Provide the [X, Y] coordinate of the cell's center where the given text is located.  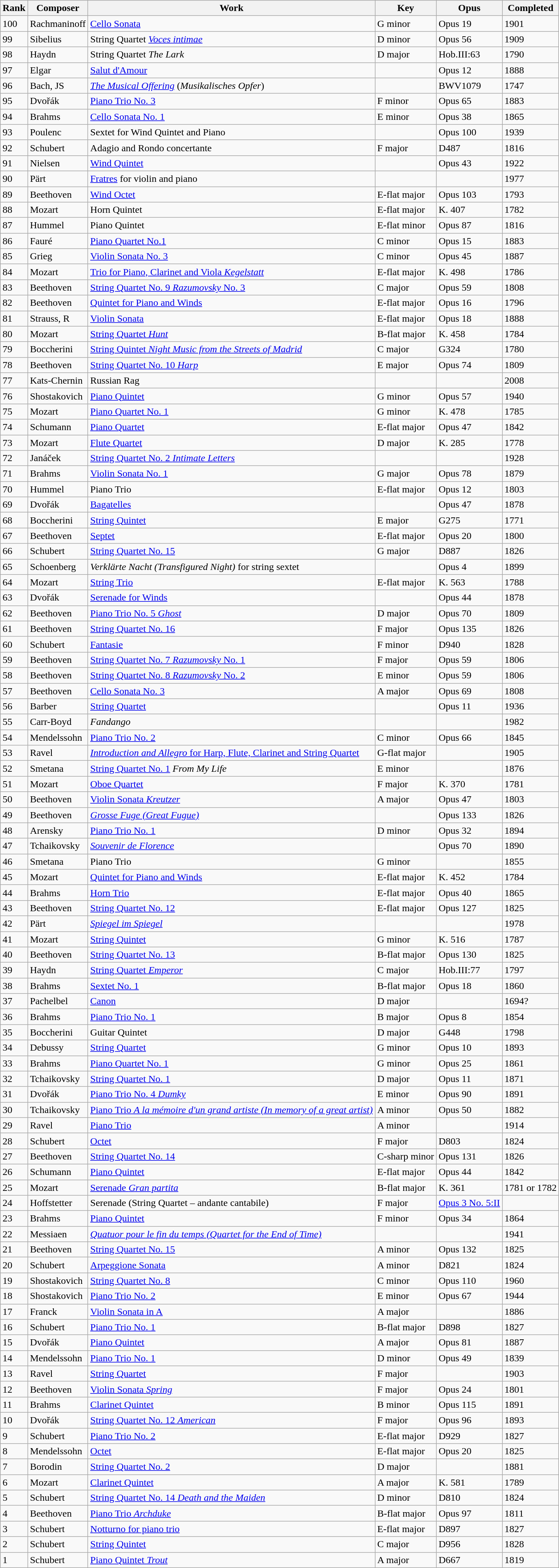
Janáček [58, 458]
4 [14, 1513]
Opus [469, 8]
Opus 45 [469, 256]
1797 [531, 970]
Flute Quartet [232, 442]
60 [14, 644]
1936 [531, 707]
Opus 115 [469, 1405]
Wind Octet [232, 194]
82 [14, 303]
40 [14, 955]
27 [14, 1156]
1787 [531, 939]
Violin Sonata No. 3 [232, 256]
D940 [469, 644]
1782 [531, 210]
12 [14, 1389]
1977 [531, 179]
1978 [531, 923]
1771 [531, 520]
Introduction and Allegro for Harp, Flute, Clarinet and String Quartet [232, 753]
1982 [531, 722]
Opus 25 [469, 1063]
64 [14, 582]
Opus 97 [469, 1513]
92 [14, 148]
1941 [531, 1234]
1790 [531, 55]
1839 [531, 1358]
1780 [531, 349]
String Quartet Hunt [232, 334]
1860 [531, 986]
Horn Trio [232, 892]
83 [14, 287]
10 [14, 1420]
Salut d'Amour [232, 70]
Opus 100 [469, 132]
1905 [531, 753]
Fandango [232, 722]
Opus 10 [469, 1048]
Sextet for Wind Quintet and Piano [232, 132]
Piano Quintet Trout [232, 1560]
Poulenc [58, 132]
Piano Trio No. 3 [232, 101]
32 [14, 1079]
1 [14, 1560]
71 [14, 474]
53 [14, 753]
D487 [469, 148]
D898 [469, 1327]
54 [14, 738]
1855 [531, 861]
Opus 4 [469, 567]
79 [14, 349]
Carr-Boyd [58, 722]
Piano Trio No. 4 Dumky [232, 1094]
1781 [531, 784]
Guitar Quintet [232, 1032]
D929 [469, 1435]
28 [14, 1141]
Opus 135 [469, 629]
K. 370 [469, 784]
Opus 132 [469, 1250]
String Quartet No. 2 Intimate Letters [232, 458]
96 [14, 86]
Hoffstetter [58, 1203]
Arpeggione Sonata [232, 1265]
K. 563 [469, 582]
String Quartet No. 16 [232, 629]
Franck [58, 1312]
Wind Quintet [232, 163]
Opus 57 [469, 396]
K. 498 [469, 272]
String Quartet No. 7 Razumovsky No. 1 [232, 660]
Opus 78 [469, 474]
Pachelbel [58, 1001]
55 [14, 722]
75 [14, 411]
1819 [531, 1560]
Opus 65 [469, 101]
B minor [406, 1405]
Opus 90 [469, 1094]
77 [14, 380]
Piano Trio Archduke [232, 1513]
Hob.III:63 [469, 55]
Piano Trio A la mémoire d'un grand artiste (In memory of a great artist) [232, 1110]
1944 [531, 1296]
1811 [531, 1513]
62 [14, 613]
Nielsen [58, 163]
80 [14, 334]
24 [14, 1203]
Russian Rag [232, 380]
Opus 69 [469, 691]
17 [14, 1312]
73 [14, 442]
Grosse Fuge (Great Fugue) [232, 815]
95 [14, 101]
String Trio [232, 582]
Sibelius [58, 39]
94 [14, 117]
Kats-Chernin [58, 380]
26 [14, 1172]
Opus 8 [469, 1017]
D956 [469, 1544]
1914 [531, 1125]
Opus 133 [469, 815]
1882 [531, 1110]
String Quartet No. 13 [232, 955]
36 [14, 1017]
1747 [531, 86]
14 [14, 1358]
Trio for Piano, Clarinet and Viola Kegelstatt [232, 272]
1796 [531, 303]
Serenade for Winds [232, 598]
E-flat minor [406, 225]
50 [14, 799]
D803 [469, 1141]
Sextet No. 1 [232, 986]
K. 581 [469, 1482]
72 [14, 458]
String Quartet Emperor [232, 970]
58 [14, 675]
2 [14, 1544]
Violin Sonata in A [232, 1312]
String Quartet Voces intimae [232, 39]
49 [14, 815]
91 [14, 163]
String Quartet No. 12 American [232, 1420]
Piano Trio No. 5 Ghost [232, 613]
Canon [232, 1001]
1879 [531, 474]
35 [14, 1032]
65 [14, 567]
85 [14, 256]
67 [14, 536]
31 [14, 1094]
Opus 81 [469, 1343]
Violin Sonata [232, 318]
K. 361 [469, 1188]
81 [14, 318]
Hob.III:77 [469, 970]
The Musical Offering (Musikalisches Opfer) [232, 86]
Opus 34 [469, 1219]
66 [14, 551]
String Quartet No. 1 [232, 1079]
Violin Sonata Kreutzer [232, 799]
1940 [531, 396]
Opus 50 [469, 1110]
K. 285 [469, 442]
Opus 49 [469, 1358]
Fauré [58, 241]
1922 [531, 163]
Fantasie [232, 644]
String Quartet No. 2 [232, 1467]
93 [14, 132]
D810 [469, 1498]
G275 [469, 520]
Opus 3 No. 5:II [469, 1203]
Opus 38 [469, 117]
34 [14, 1048]
45 [14, 877]
70 [14, 489]
1800 [531, 536]
Messiaen [58, 1234]
String Quartet No. 1 From My Life [232, 769]
9 [14, 1435]
1793 [531, 194]
Completed [531, 8]
Opus 74 [469, 365]
Opus 43 [469, 163]
K. 407 [469, 210]
43 [14, 908]
1899 [531, 567]
15 [14, 1343]
97 [14, 70]
69 [14, 505]
Elgar [58, 70]
33 [14, 1063]
Opus 40 [469, 892]
G448 [469, 1032]
Opus 24 [469, 1389]
Opus 66 [469, 738]
Opus 16 [469, 303]
56 [14, 707]
11 [14, 1405]
Oboe Quartet [232, 784]
Cello Sonata No. 1 [232, 117]
38 [14, 986]
74 [14, 427]
D667 [469, 1560]
Opus 19 [469, 24]
String Quartet No. 8 [232, 1281]
88 [14, 210]
1886 [531, 1312]
Opus 127 [469, 908]
99 [14, 39]
Septet [232, 536]
Opus 32 [469, 830]
5 [14, 1498]
Opus 87 [469, 225]
Verklärte Nacht (Transfigured Night) for string sextet [232, 567]
1778 [531, 442]
Violin Sonata No. 1 [232, 474]
25 [14, 1188]
6 [14, 1482]
Cello Sonata [232, 24]
Cello Sonata No. 3 [232, 691]
86 [14, 241]
Strauss, R [58, 318]
3 [14, 1529]
Piano Quartet [232, 427]
String Quartet No. 14 Death and the Maiden [232, 1498]
Opus 110 [469, 1281]
1798 [531, 1032]
Horn Quintet [232, 210]
Opus 67 [469, 1296]
20 [14, 1265]
63 [14, 598]
Schoenberg [58, 567]
Opus 130 [469, 955]
Opus 96 [469, 1420]
39 [14, 970]
Composer [58, 8]
Adagio and Rondo concertante [232, 148]
76 [14, 396]
Opus 56 [469, 39]
String Quartet No. 8 Razumovsky No. 2 [232, 675]
K. 452 [469, 877]
1786 [531, 272]
D897 [469, 1529]
1785 [531, 411]
1871 [531, 1079]
Opus 15 [469, 241]
57 [14, 691]
Bagatelles [232, 505]
44 [14, 892]
1876 [531, 769]
Key [406, 8]
B major [406, 1017]
Grieg [58, 256]
42 [14, 923]
String Quintet Night Music from the Streets of Madrid [232, 349]
21 [14, 1250]
Rachmaninoff [58, 24]
Rank [14, 8]
1781 or 1782 [531, 1188]
1845 [531, 738]
1903 [531, 1374]
61 [14, 629]
51 [14, 784]
1861 [531, 1063]
Borodin [58, 1467]
1960 [531, 1281]
Serenade Gran partita [232, 1188]
Arensky [58, 830]
Serenade (String Quartet – andante cantabile) [232, 1203]
87 [14, 225]
1694? [531, 1001]
47 [14, 846]
Fratres for violin and piano [232, 179]
30 [14, 1110]
19 [14, 1281]
48 [14, 830]
100 [14, 24]
Barber [58, 707]
Piano Quartet No.1 [232, 241]
Opus 131 [469, 1156]
41 [14, 939]
C-sharp minor [406, 1156]
52 [14, 769]
Bach, JS [58, 86]
22 [14, 1234]
90 [14, 179]
String Quartet No. 9 Razumovsky No. 3 [232, 287]
Souvenir de Florence [232, 846]
8 [14, 1451]
Opus 103 [469, 194]
29 [14, 1125]
1789 [531, 1482]
16 [14, 1327]
98 [14, 55]
Violin Sonata Spring [232, 1389]
1939 [531, 132]
18 [14, 1296]
84 [14, 272]
String Quartet No. 12 [232, 908]
1890 [531, 846]
59 [14, 660]
89 [14, 194]
2008 [531, 380]
68 [14, 520]
1894 [531, 830]
78 [14, 365]
1788 [531, 582]
1909 [531, 39]
String Quartet No. 10 Harp [232, 365]
Quatuor pour le fin du temps (Quartet for the End of Time) [232, 1234]
G324 [469, 349]
23 [14, 1219]
1881 [531, 1467]
1901 [531, 24]
K. 478 [469, 411]
1854 [531, 1017]
Debussy [58, 1048]
K. 516 [469, 939]
1801 [531, 1389]
String Quartet The Lark [232, 55]
46 [14, 861]
D821 [469, 1265]
Notturno for piano trio [232, 1529]
G-flat major [406, 753]
13 [14, 1374]
String Quartet No. 14 [232, 1156]
Work [232, 8]
BWV1079 [469, 86]
1928 [531, 458]
K. 458 [469, 334]
D887 [469, 551]
37 [14, 1001]
Spiegel im Spiegel [232, 923]
7 [14, 1467]
1864 [531, 1219]
